Determine the [x, y] coordinate at the center of the cell enclosing the given text.  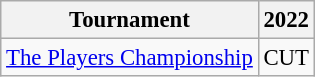
CUT [286, 58]
The Players Championship [130, 58]
2022 [286, 20]
Tournament [130, 20]
